Scan for the cell matching the given text and deliver its [x, y] coordinate at center. 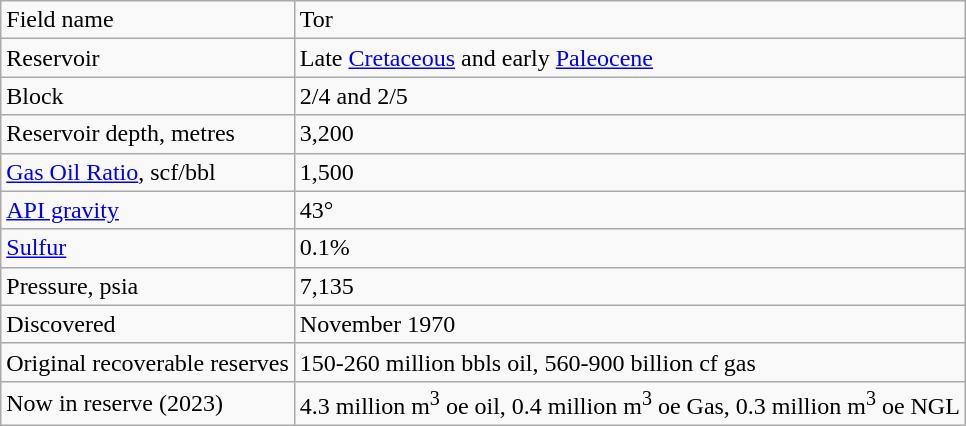
Field name [148, 20]
Original recoverable reserves [148, 362]
7,135 [630, 286]
4.3 million m3 oe oil, 0.4 million m3 oe Gas, 0.3 million m3 oe NGL [630, 404]
0.1% [630, 248]
Reservoir depth, metres [148, 134]
Discovered [148, 324]
150-260 million bbls oil, 560-900 billion cf gas [630, 362]
API gravity [148, 210]
Tor [630, 20]
2/4 and 2/5 [630, 96]
November 1970 [630, 324]
Now in reserve (2023) [148, 404]
Block [148, 96]
3,200 [630, 134]
Gas Oil Ratio, scf/bbl [148, 172]
Sulfur [148, 248]
43° [630, 210]
1,500 [630, 172]
Pressure, psia [148, 286]
Late Cretaceous and early Paleocene [630, 58]
Reservoir [148, 58]
